Identify which cell holds the provided text, then report its [X, Y] central coordinate. 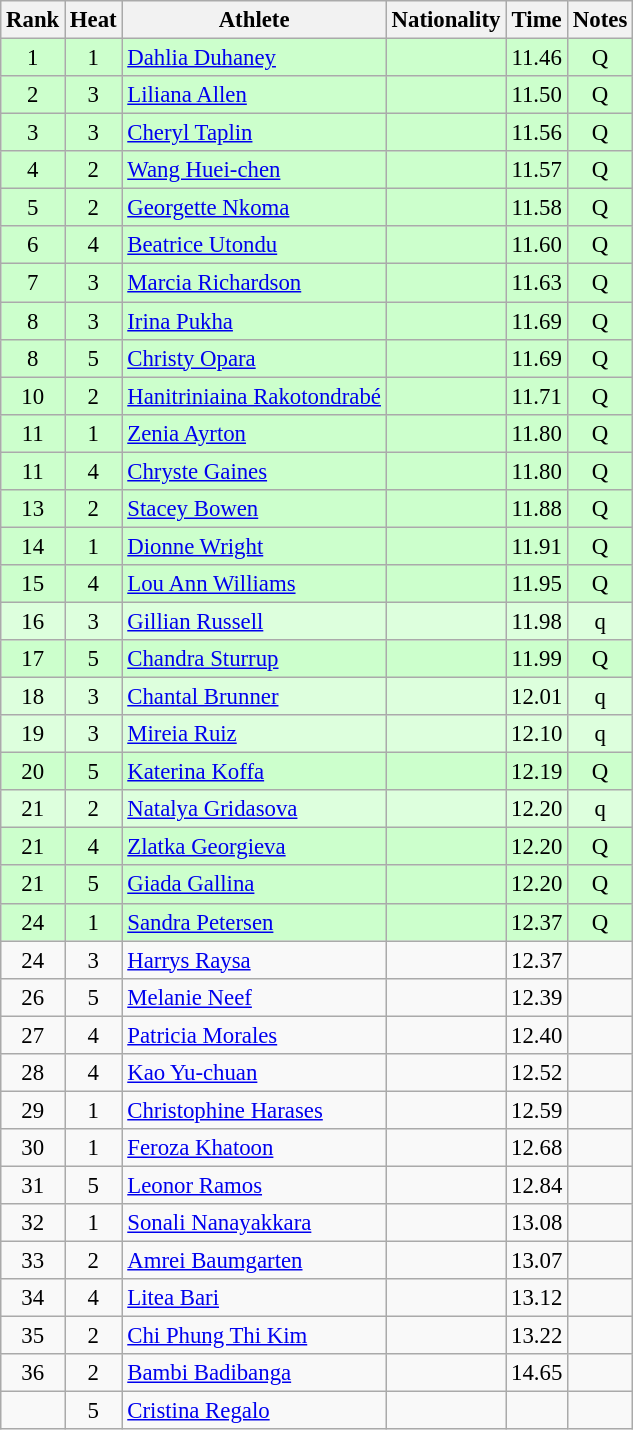
11.58 [537, 208]
Chandra Sturrup [254, 659]
Rank [33, 20]
13.12 [537, 1298]
28 [33, 1073]
30 [33, 1148]
12.68 [537, 1148]
18 [33, 697]
Christophine Harases [254, 1110]
13.22 [537, 1336]
12.59 [537, 1110]
11.71 [537, 396]
12.40 [537, 1035]
27 [33, 1035]
Katerina Koffa [254, 772]
Chantal Brunner [254, 697]
33 [33, 1261]
Litea Bari [254, 1298]
Amrei Baumgarten [254, 1261]
16 [33, 621]
12.19 [537, 772]
10 [33, 396]
31 [33, 1185]
Melanie Neef [254, 997]
Chryste Gaines [254, 471]
13.08 [537, 1223]
11.57 [537, 170]
32 [33, 1223]
13.07 [537, 1261]
Athlete [254, 20]
12.01 [537, 697]
Notes [600, 20]
Harrys Raysa [254, 960]
12.52 [537, 1073]
Giada Gallina [254, 885]
Chi Phung Thi Kim [254, 1336]
Dionne Wright [254, 546]
Cheryl Taplin [254, 133]
Beatrice Utondu [254, 245]
35 [33, 1336]
Stacey Bowen [254, 509]
Patricia Morales [254, 1035]
11.63 [537, 283]
7 [33, 283]
Heat [94, 20]
29 [33, 1110]
Sonali Nanayakkara [254, 1223]
Kao Yu-chuan [254, 1073]
Bambi Badibanga [254, 1373]
14 [33, 546]
Dahlia Duhaney [254, 58]
Christy Opara [254, 358]
11.99 [537, 659]
Marcia Richardson [254, 283]
Feroza Khatoon [254, 1148]
36 [33, 1373]
Lou Ann Williams [254, 584]
11.98 [537, 621]
15 [33, 584]
Georgette Nkoma [254, 208]
12.10 [537, 734]
11.46 [537, 58]
19 [33, 734]
Gillian Russell [254, 621]
12.39 [537, 997]
26 [33, 997]
Leonor Ramos [254, 1185]
Zenia Ayrton [254, 433]
6 [33, 245]
Zlatka Georgieva [254, 847]
Liliana Allen [254, 95]
11.56 [537, 133]
12.84 [537, 1185]
Wang Huei-chen [254, 170]
Nationality [446, 20]
Irina Pukha [254, 321]
Hanitriniaina Rakotondrabé [254, 396]
11.60 [537, 245]
Natalya Gridasova [254, 809]
17 [33, 659]
13 [33, 509]
11.95 [537, 584]
34 [33, 1298]
11.88 [537, 509]
Time [537, 20]
Mireia Ruiz [254, 734]
14.65 [537, 1373]
Sandra Petersen [254, 922]
Cristina Regalo [254, 1411]
11.91 [537, 546]
11.50 [537, 95]
20 [33, 772]
